Scan for the cell matching the given text and deliver its [x, y] coordinate at center. 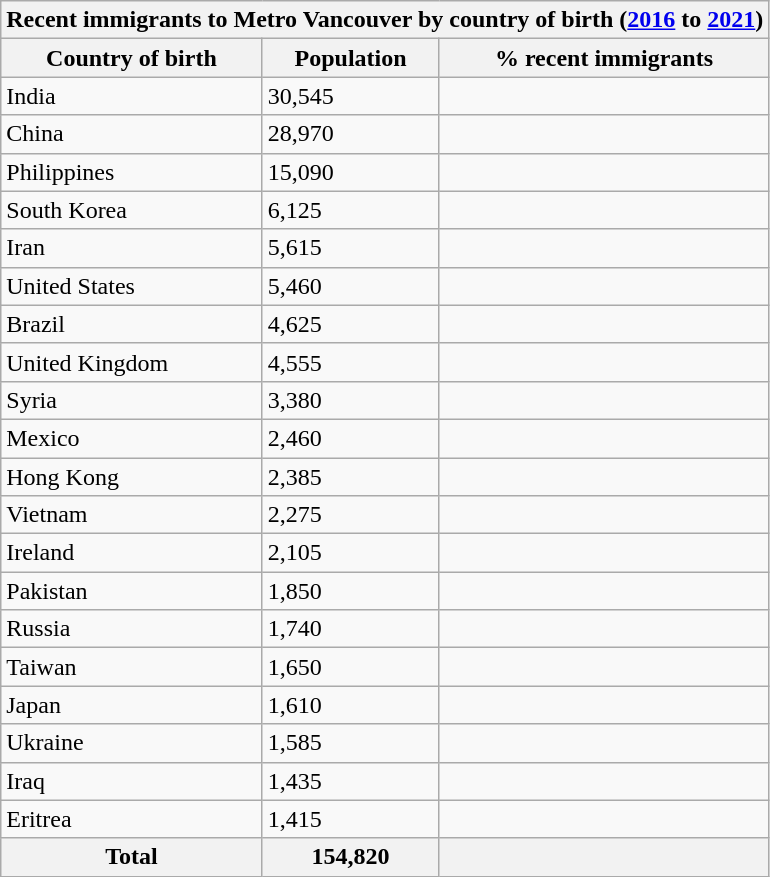
Iraq [132, 781]
Iran [132, 248]
Eritrea [132, 819]
United States [132, 286]
1,650 [350, 667]
South Korea [132, 210]
2,385 [350, 477]
1,415 [350, 819]
2,275 [350, 515]
China [132, 134]
Total [132, 857]
1,610 [350, 705]
Vietnam [132, 515]
4,555 [350, 362]
United Kingdom [132, 362]
1,585 [350, 743]
3,380 [350, 400]
1,435 [350, 781]
Syria [132, 400]
Ukraine [132, 743]
1,850 [350, 591]
Country of birth [132, 58]
2,460 [350, 438]
30,545 [350, 96]
Japan [132, 705]
Hong Kong [132, 477]
2,105 [350, 553]
Pakistan [132, 591]
Russia [132, 629]
Philippines [132, 172]
Ireland [132, 553]
Recent immigrants to Metro Vancouver by country of birth (2016 to 2021) [385, 20]
154,820 [350, 857]
15,090 [350, 172]
India [132, 96]
% recent immigrants [604, 58]
5,615 [350, 248]
28,970 [350, 134]
Brazil [132, 324]
6,125 [350, 210]
4,625 [350, 324]
5,460 [350, 286]
1,740 [350, 629]
Mexico [132, 438]
Taiwan [132, 667]
Population [350, 58]
